Scan for the cell matching the given text and deliver its (X, Y) coordinate at center. 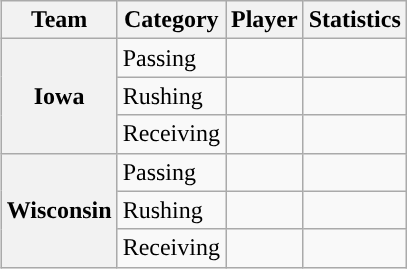
Player (265, 20)
Iowa (59, 96)
Wisconsin (59, 210)
Team (59, 20)
Statistics (354, 20)
Category (171, 20)
